Search for the cell housing the specified text and yield its [X, Y] center coordinate. 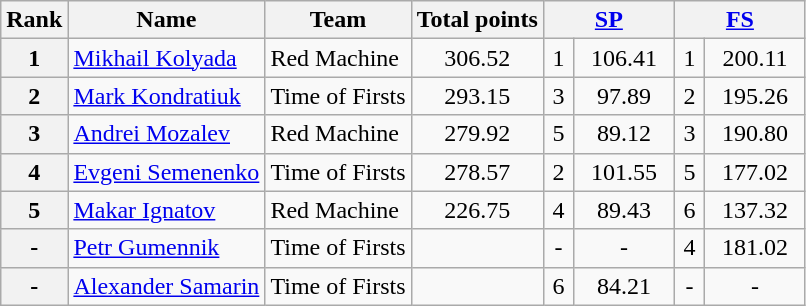
195.26 [756, 96]
137.32 [756, 210]
Alexander Samarin [166, 286]
89.12 [624, 134]
226.75 [477, 210]
Petr Gumennik [166, 248]
177.02 [756, 172]
Evgeni Semenenko [166, 172]
Team [338, 20]
Andrei Mozalev [166, 134]
97.89 [624, 96]
200.11 [756, 58]
84.21 [624, 286]
279.92 [477, 134]
190.80 [756, 134]
FS [740, 20]
106.41 [624, 58]
Rank [34, 20]
101.55 [624, 172]
Total points [477, 20]
89.43 [624, 210]
Mark Kondratiuk [166, 96]
Makar Ignatov [166, 210]
306.52 [477, 58]
SP [608, 20]
181.02 [756, 248]
293.15 [477, 96]
278.57 [477, 172]
Mikhail Kolyada [166, 58]
Name [166, 20]
